For the text-containing cell, return its midpoint in (x, y) coordinate format. 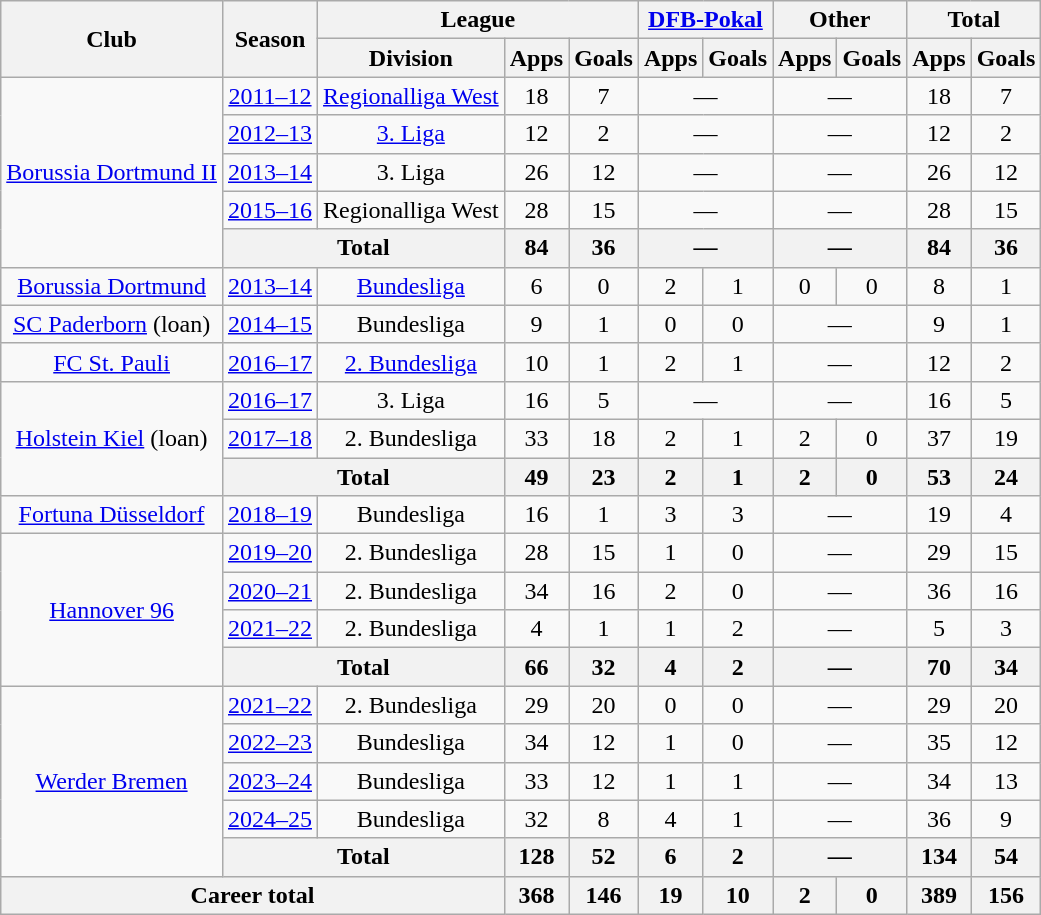
2012–13 (270, 134)
2023–24 (270, 781)
2020–21 (270, 591)
2022–23 (270, 743)
146 (604, 895)
66 (536, 667)
52 (604, 857)
Holstein Kiel (loan) (112, 438)
2015–16 (270, 210)
2011–12 (270, 96)
53 (939, 477)
Division (412, 58)
2017–18 (270, 438)
Career total (252, 895)
DFB-Pokal (705, 20)
SC Paderborn (loan) (112, 324)
Werder Bremen (112, 781)
2014–15 (270, 324)
37 (939, 438)
League (478, 20)
Borussia Dortmund (112, 286)
Season (270, 39)
134 (939, 857)
156 (1006, 895)
13 (1006, 781)
Fortuna Düsseldorf (112, 515)
24 (1006, 477)
70 (939, 667)
389 (939, 895)
FC St. Pauli (112, 362)
2019–20 (270, 553)
49 (536, 477)
Hannover 96 (112, 610)
2018–19 (270, 515)
368 (536, 895)
23 (604, 477)
Club (112, 39)
Borussia Dortmund II (112, 172)
35 (939, 743)
128 (536, 857)
2024–25 (270, 819)
Other (840, 20)
54 (1006, 857)
